Identify which cell holds the provided text, then report its (x, y) central coordinate. 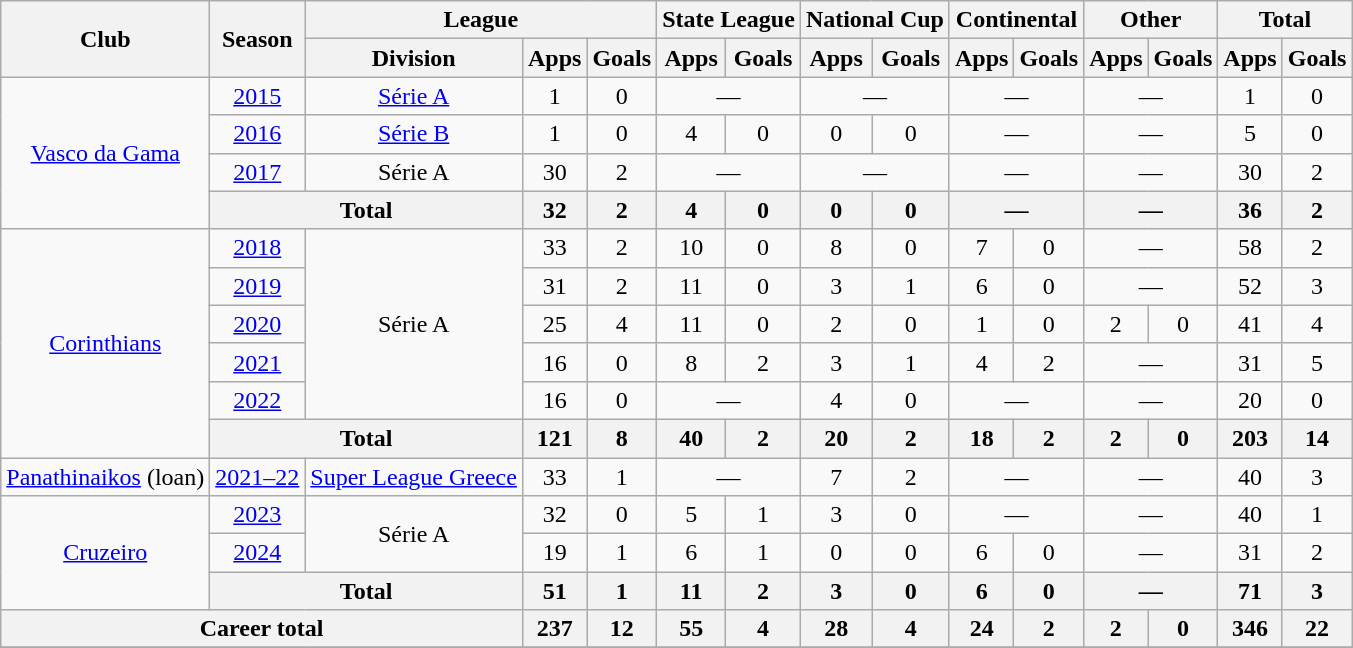
Panathinaikos (loan) (106, 477)
52 (1250, 286)
Club (106, 39)
2024 (258, 553)
Other (1151, 20)
Season (258, 39)
Division (414, 58)
2019 (258, 286)
237 (554, 629)
National Cup (874, 20)
Super League Greece (414, 477)
58 (1250, 248)
2021 (258, 362)
Vasco da Gama (106, 153)
18 (981, 438)
10 (692, 248)
28 (836, 629)
2020 (258, 324)
203 (1250, 438)
12 (622, 629)
2021–22 (258, 477)
Série B (414, 134)
121 (554, 438)
19 (554, 553)
71 (1250, 591)
41 (1250, 324)
Cruzeiro (106, 553)
State League (729, 20)
Corinthians (106, 343)
2016 (258, 134)
36 (1250, 210)
2023 (258, 515)
346 (1250, 629)
55 (692, 629)
14 (1317, 438)
2018 (258, 248)
24 (981, 629)
League (481, 20)
2015 (258, 96)
22 (1317, 629)
2017 (258, 172)
2022 (258, 400)
Continental (1016, 20)
Career total (262, 629)
25 (554, 324)
51 (554, 591)
